Search for the cell housing the specified text and yield its (X, Y) center coordinate. 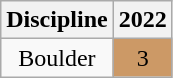
Boulder (57, 58)
3 (142, 58)
Discipline (57, 20)
2022 (142, 20)
